Return the (x, y) coordinate for the center point of the cell that contains the specified text.  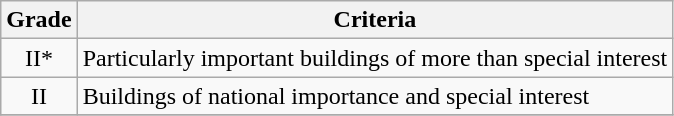
Particularly important buildings of more than special interest (375, 58)
II (39, 96)
Buildings of national importance and special interest (375, 96)
Grade (39, 20)
Criteria (375, 20)
II* (39, 58)
